Return the (x, y) coordinate for the center point of the cell that contains the specified text.  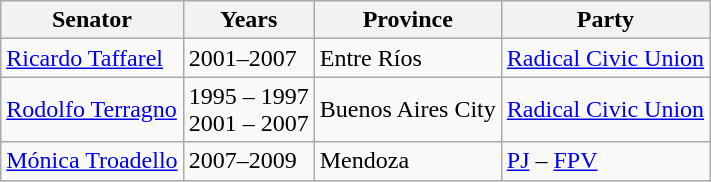
Party (605, 20)
2001–2007 (248, 58)
PJ – FPV (605, 161)
Mendoza (408, 161)
Years (248, 20)
Mónica Troadello (92, 161)
Senator (92, 20)
Entre Ríos (408, 58)
2007–2009 (248, 161)
Ricardo Taffarel (92, 58)
Rodolfo Terragno (92, 110)
1995 – 19972001 – 2007 (248, 110)
Buenos Aires City (408, 110)
Province (408, 20)
